Find where the given text appears and provide that cell's center as (X, Y) coordinate. 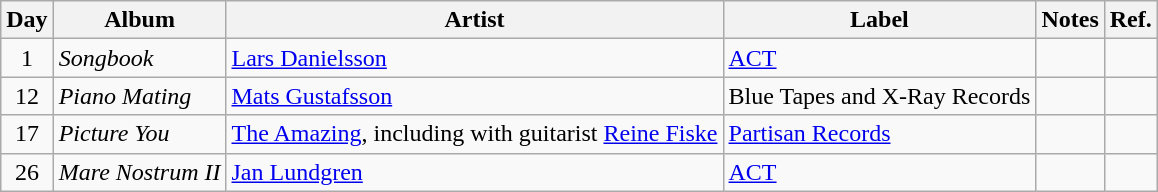
Notes (1070, 20)
Label (880, 20)
26 (27, 172)
Ref. (1130, 20)
17 (27, 134)
Mare Nostrum II (140, 172)
Partisan Records (880, 134)
Songbook (140, 58)
The Amazing, including with guitarist Reine Fiske (474, 134)
Blue Tapes and X-Ray Records (880, 96)
Jan Lundgren (474, 172)
Album (140, 20)
Day (27, 20)
Lars Danielsson (474, 58)
Piano Mating (140, 96)
Mats Gustafsson (474, 96)
1 (27, 58)
Artist (474, 20)
Picture You (140, 134)
12 (27, 96)
